Locate the cell with the specified text and output its [X, Y] center coordinate. 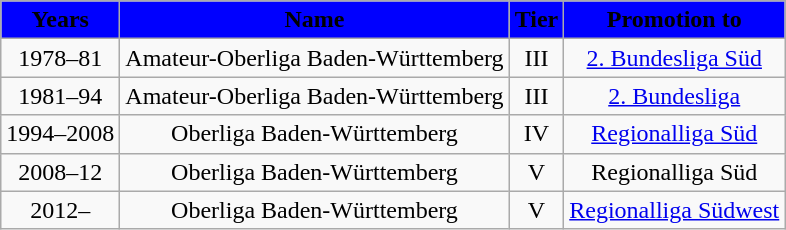
Years [60, 20]
Regionalliga Südwest [674, 210]
1978–81 [60, 58]
IV [536, 134]
2012– [60, 210]
Promotion to [674, 20]
1981–94 [60, 96]
1994–2008 [60, 134]
2008–12 [60, 172]
2. Bundesliga Süd [674, 58]
Tier [536, 20]
2. Bundesliga [674, 96]
Name [314, 20]
